Pinpoint the cell where the given text exists, returning its (X, Y) midpoint coordinate. 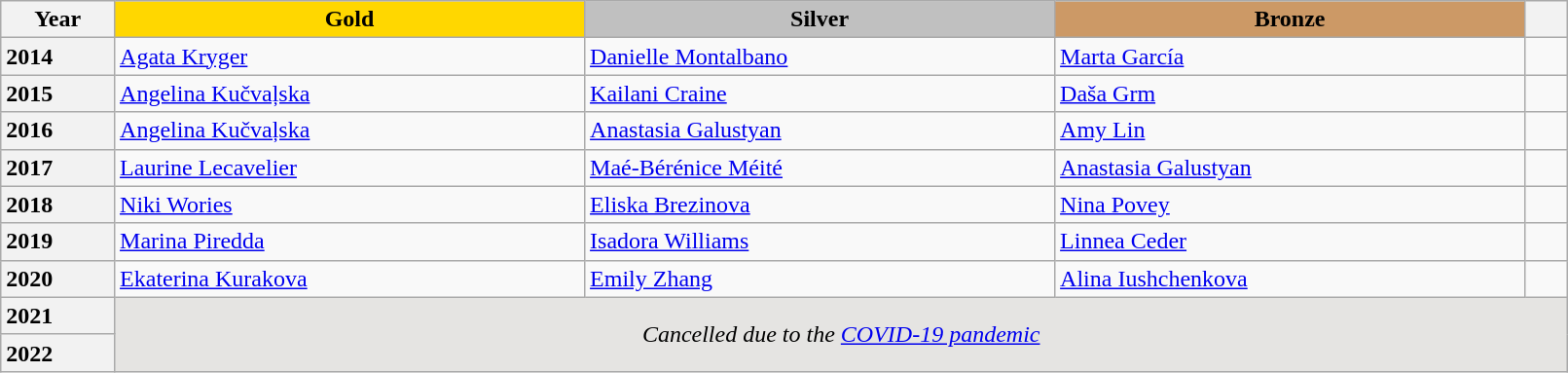
Gold (350, 19)
Emily Zhang (820, 279)
Kailani Craine (820, 93)
Marta García (1291, 56)
2015 (58, 93)
Amy Lin (1291, 131)
Danielle Montalbano (820, 56)
Silver (820, 19)
Alina Iushchenkova (1291, 279)
Daša Grm (1291, 93)
Ekaterina Kurakova (350, 279)
2014 (58, 56)
Laurine Lecavelier (350, 168)
Isadora Williams (820, 242)
Marina Piredda (350, 242)
Maé-Bérénice Méité (820, 168)
2022 (58, 353)
2017 (58, 168)
Linnea Ceder (1291, 242)
2018 (58, 205)
Cancelled due to the COVID-19 pandemic (841, 334)
Year (58, 19)
2016 (58, 131)
Bronze (1291, 19)
2021 (58, 316)
Agata Kryger (350, 56)
Eliska Brezinova (820, 205)
2020 (58, 279)
Nina Povey (1291, 205)
Niki Wories (350, 205)
2019 (58, 242)
